Output the (x, y) coordinate of the center of the cell containing the given text.  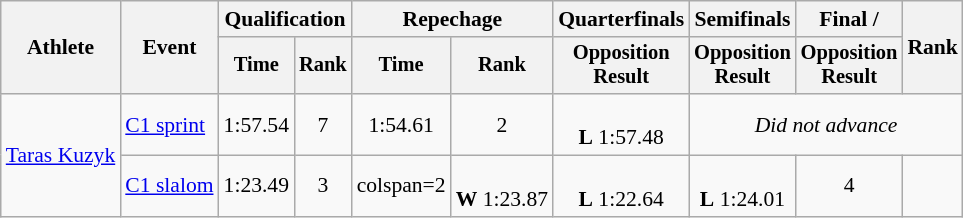
Did not advance (826, 124)
L 1:57.48 (621, 124)
Event (169, 48)
W 1:23.87 (502, 186)
Semifinals (742, 19)
3 (323, 186)
2 (502, 124)
L 1:22.64 (621, 186)
Quarterfinals (621, 19)
7 (323, 124)
C1 sprint (169, 124)
Athlete (61, 48)
Repechage (453, 19)
colspan=2 (402, 186)
Taras Kuzyk (61, 155)
4 (850, 186)
1:23.49 (256, 186)
1:57.54 (256, 124)
C1 slalom (169, 186)
Final / (850, 19)
1:54.61 (402, 124)
L 1:24.01 (742, 186)
Qualification (286, 19)
